Find where the given text appears and provide that cell's center as (X, Y) coordinate. 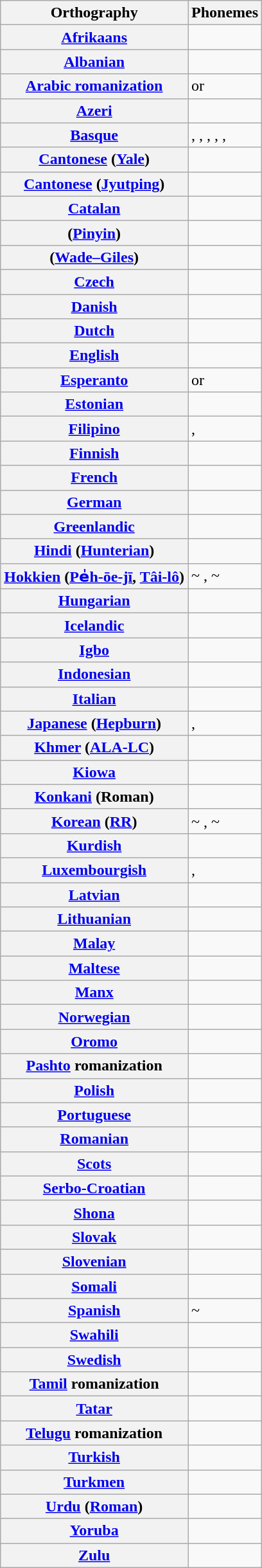
Kurdish (94, 845)
Cantonese (Yale) (94, 159)
(Pinyin) (94, 233)
Hungarian (94, 601)
Turkmen (94, 1482)
Serbo-Croatian (94, 1188)
Slovak (94, 1237)
Czech (94, 282)
Swedish (94, 1360)
Italian (94, 699)
Albanian (94, 62)
French (94, 478)
, , , , , (225, 135)
Scots (94, 1164)
Slovenian (94, 1261)
Urdu (Roman) (94, 1506)
Icelandic (94, 626)
Latvian (94, 894)
Maltese (94, 968)
Azeri (94, 111)
Estonian (94, 404)
Japanese (Hepburn) (94, 723)
Korean (RR) (94, 821)
~ (225, 1311)
Kiowa (94, 772)
Yoruba (94, 1531)
Norwegian (94, 1017)
German (94, 502)
Danish (94, 307)
Orthography (94, 13)
Esperanto (94, 380)
Khmer (ALA-LC) (94, 748)
Polish (94, 1090)
Luxembourgish (94, 870)
Cantonese (Jyutping) (94, 184)
Somali (94, 1286)
Basque (94, 135)
Greenlandic (94, 527)
Indonesian (94, 674)
English (94, 356)
Igbo (94, 650)
Dutch (94, 331)
Manx (94, 993)
Tatar (94, 1409)
Phonemes (225, 13)
Afrikaans (94, 37)
(Wade–Giles) (94, 257)
Tamil romanization (94, 1384)
Malay (94, 944)
Oromo (94, 1041)
Pashto romanization (94, 1066)
Hindi (Hunterian) (94, 551)
Catalan (94, 208)
Turkish (94, 1457)
Romanian (94, 1139)
Hokkien (Pe̍h-ōe-jī, Tâi-lô) (94, 576)
Arabic romanization (94, 86)
Swahili (94, 1335)
Konkani (Roman) (94, 797)
Spanish (94, 1311)
Finnish (94, 453)
Zulu (94, 1555)
Lithuanian (94, 919)
Telugu romanization (94, 1433)
Shona (94, 1212)
Filipino (94, 429)
Portuguese (94, 1115)
